Detect which cell encompasses the target text, then output its (X, Y) center coordinate. 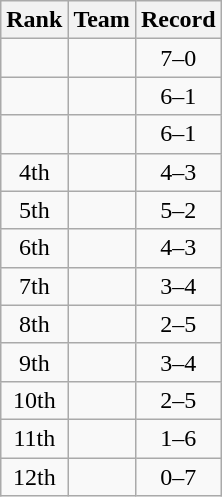
Rank (34, 20)
Record (178, 20)
8th (34, 324)
10th (34, 400)
9th (34, 362)
7th (34, 286)
11th (34, 438)
6th (34, 248)
0–7 (178, 477)
12th (34, 477)
Team (102, 20)
5–2 (178, 210)
7–0 (178, 58)
5th (34, 210)
1–6 (178, 438)
4th (34, 172)
